From the cell containing the given text, extract its center point as [x, y] coordinate. 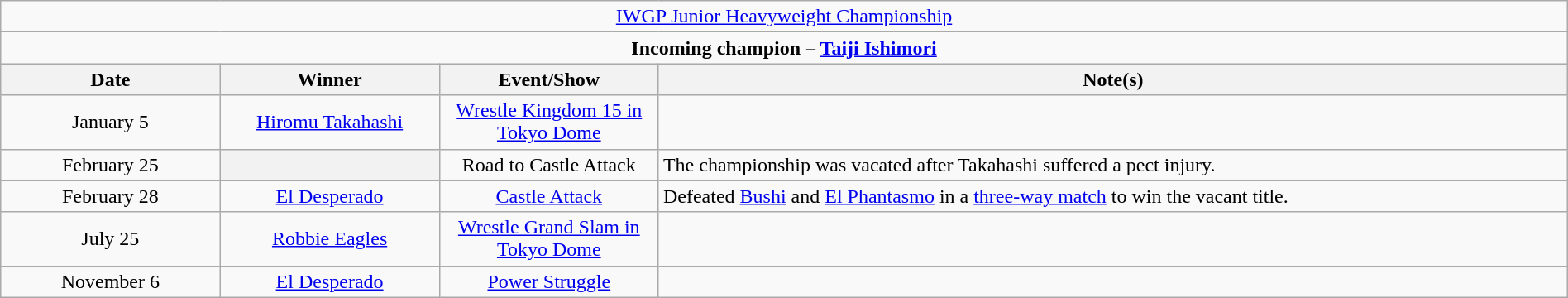
Date [111, 79]
Incoming champion – Taiji Ishimori [784, 48]
Road to Castle Attack [549, 165]
Defeated Bushi and El Phantasmo in a three-way match to win the vacant title. [1113, 196]
Hiromu Takahashi [329, 123]
IWGP Junior Heavyweight Championship [784, 17]
Event/Show [549, 79]
July 25 [111, 238]
February 28 [111, 196]
The championship was vacated after Takahashi suffered a pect injury. [1113, 165]
Wrestle Grand Slam in Tokyo Dome [549, 238]
Winner [329, 79]
Robbie Eagles [329, 238]
Note(s) [1113, 79]
January 5 [111, 123]
Power Struggle [549, 281]
November 6 [111, 281]
Castle Attack [549, 196]
February 25 [111, 165]
Wrestle Kingdom 15 in Tokyo Dome [549, 123]
